Identify which cell holds the provided text, then report its (x, y) central coordinate. 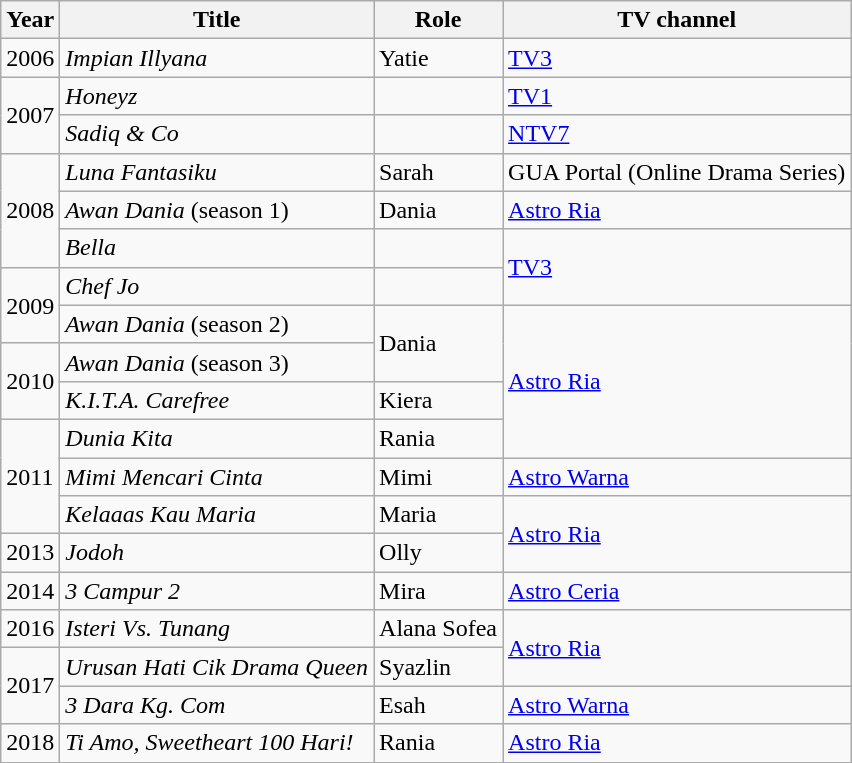
Yatie (438, 58)
Luna Fantasiku (217, 172)
2016 (30, 629)
Maria (438, 515)
Honeyz (217, 96)
Mimi (438, 477)
Role (438, 20)
Ti Amo, Sweetheart 100 Hari! (217, 743)
K.I.T.A. Carefree (217, 400)
2014 (30, 591)
TV channel (677, 20)
Mimi Mencari Cinta (217, 477)
2011 (30, 476)
Urusan Hati Cik Drama Queen (217, 667)
Syazlin (438, 667)
Alana Sofea (438, 629)
Awan Dania (season 2) (217, 324)
Sadiq & Co (217, 134)
Olly (438, 553)
Awan Dania (season 3) (217, 362)
2006 (30, 58)
2013 (30, 553)
Kelaaas Kau Maria (217, 515)
Astro Ceria (677, 591)
Impian Illyana (217, 58)
2018 (30, 743)
Chef Jo (217, 286)
Dunia Kita (217, 438)
Mira (438, 591)
Year (30, 20)
3 Campur 2 (217, 591)
Isteri Vs. Tunang (217, 629)
Title (217, 20)
TV1 (677, 96)
3 Dara Kg. Com (217, 705)
Kiera (438, 400)
2017 (30, 686)
NTV7 (677, 134)
2010 (30, 381)
Bella (217, 248)
2009 (30, 305)
Awan Dania (season 1) (217, 210)
2008 (30, 210)
Esah (438, 705)
GUA Portal (Online Drama Series) (677, 172)
2007 (30, 115)
Jodoh (217, 553)
Sarah (438, 172)
